Locate the cell with the specified text and output its [X, Y] center coordinate. 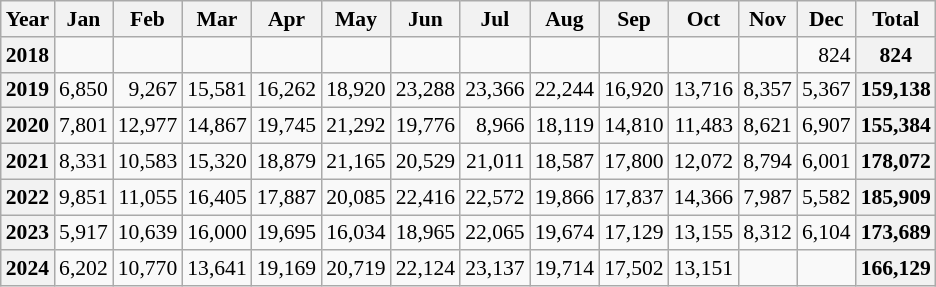
2019 [28, 90]
16,262 [286, 90]
8,794 [768, 162]
19,674 [564, 233]
May [356, 19]
Jan [84, 19]
Sep [634, 19]
18,119 [564, 126]
17,129 [634, 233]
17,887 [286, 197]
6,907 [826, 126]
5,367 [826, 90]
2024 [28, 269]
178,072 [896, 162]
Jun [426, 19]
8,331 [84, 162]
22,124 [426, 269]
Aug [564, 19]
8,312 [768, 233]
21,292 [356, 126]
19,714 [564, 269]
159,138 [896, 90]
5,582 [826, 197]
8,966 [494, 126]
19,745 [286, 126]
21,165 [356, 162]
8,357 [768, 90]
Mar [216, 19]
10,639 [148, 233]
12,072 [704, 162]
18,587 [564, 162]
16,000 [216, 233]
23,288 [426, 90]
15,320 [216, 162]
13,151 [704, 269]
12,977 [148, 126]
10,583 [148, 162]
17,502 [634, 269]
6,001 [826, 162]
23,137 [494, 269]
Total [896, 19]
166,129 [896, 269]
Nov [768, 19]
18,879 [286, 162]
9,267 [148, 90]
22,065 [494, 233]
20,719 [356, 269]
13,716 [704, 90]
18,920 [356, 90]
20,085 [356, 197]
19,169 [286, 269]
Oct [704, 19]
16,920 [634, 90]
20,529 [426, 162]
19,695 [286, 233]
14,810 [634, 126]
2023 [28, 233]
16,034 [356, 233]
19,776 [426, 126]
13,641 [216, 269]
185,909 [896, 197]
14,867 [216, 126]
22,572 [494, 197]
23,366 [494, 90]
17,800 [634, 162]
13,155 [704, 233]
2022 [28, 197]
155,384 [896, 126]
2018 [28, 55]
16,405 [216, 197]
14,366 [704, 197]
2021 [28, 162]
7,987 [768, 197]
10,770 [148, 269]
11,483 [704, 126]
173,689 [896, 233]
22,416 [426, 197]
6,104 [826, 233]
Apr [286, 19]
11,055 [148, 197]
5,917 [84, 233]
Dec [826, 19]
21,011 [494, 162]
6,202 [84, 269]
18,965 [426, 233]
6,850 [84, 90]
9,851 [84, 197]
22,244 [564, 90]
17,837 [634, 197]
19,866 [564, 197]
Year [28, 19]
8,621 [768, 126]
2020 [28, 126]
Jul [494, 19]
15,581 [216, 90]
7,801 [84, 126]
Feb [148, 19]
